Return [x, y] of the center of cell containing provided text 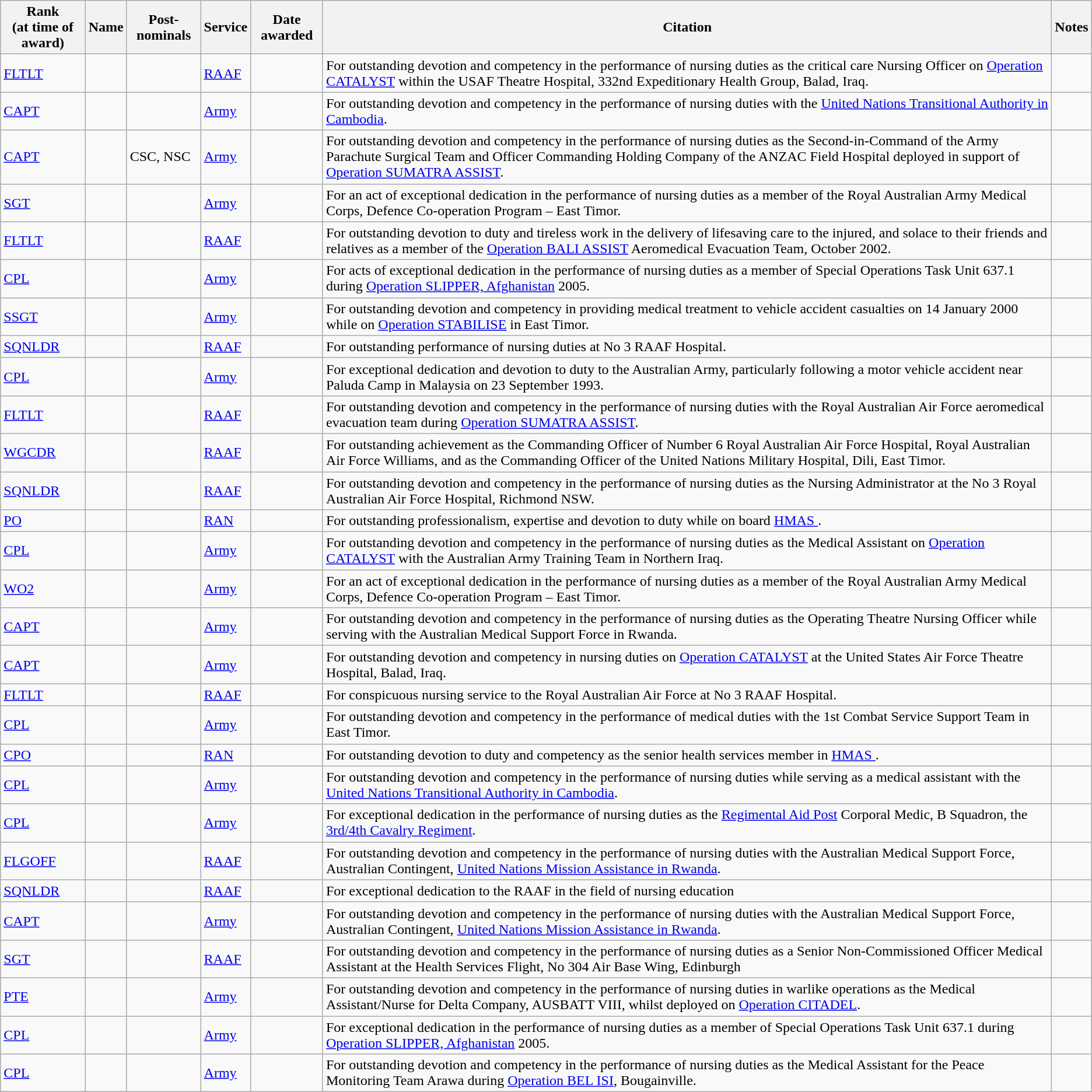
For outstanding professionalism, expertise and devotion to duty while on board HMAS . [687, 521]
PO [43, 521]
For outstanding devotion and competency in the performance of nursing duties with the United Nations Transitional Authority in Cambodia. [687, 111]
CSC, NSC [163, 157]
Date awarded [287, 27]
WO2 [43, 589]
Name [106, 27]
Rank(at time of award) [43, 27]
For exceptional dedication to the RAAF in the field of nursing education [687, 891]
For outstanding devotion to duty and competency as the senior health services member in HMAS . [687, 755]
PTE [43, 996]
For outstanding devotion and competency in nursing duties on Operation CATALYST at the United States Air Force Theatre Hospital, Balad, Iraq. [687, 665]
For exceptional dedication in the performance of nursing duties as the Regimental Aid Post Corporal Medic, B Squadron, the 3rd/4th Cavalry Regiment. [687, 822]
Service [226, 27]
CPO [43, 755]
For conspicuous nursing service to the Royal Australian Air Force at No 3 RAAF Hospital. [687, 695]
Citation [687, 27]
SSGT [43, 316]
Notes [1072, 27]
FLGOFF [43, 861]
Post-nominals [163, 27]
For outstanding devotion and competency in the performance of medical duties with the 1st Combat Service Support Team in East Timor. [687, 724]
For outstanding performance of nursing duties at No 3 RAAF Hospital. [687, 346]
WGCDR [43, 453]
